Determine the [x, y] coordinate at the center of the cell enclosing the given text.  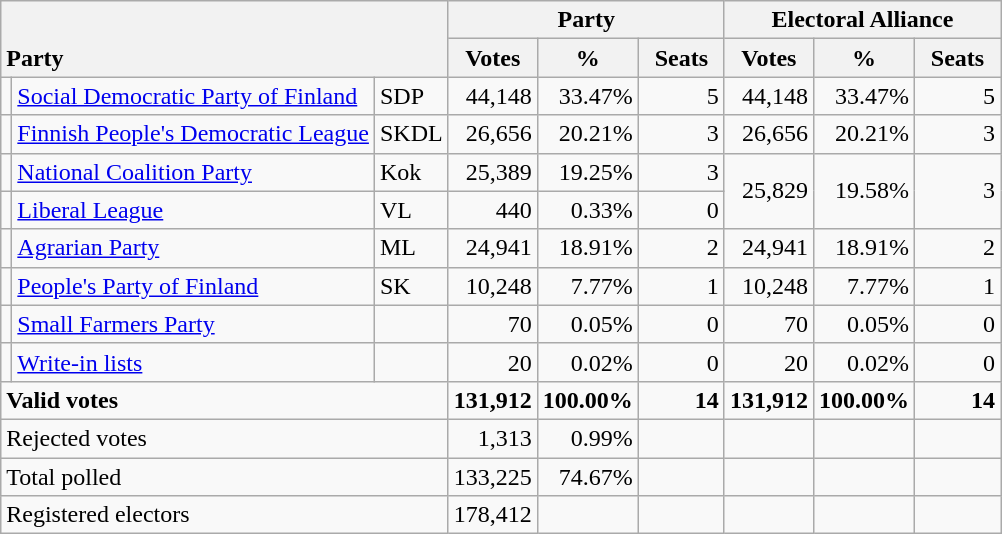
Electoral Alliance [862, 20]
19.58% [864, 191]
Valid votes [224, 400]
SK [411, 286]
25,389 [492, 172]
ML [411, 248]
National Coalition Party [194, 172]
Small Farmers Party [194, 324]
440 [492, 210]
Rejected votes [224, 438]
0.99% [588, 438]
Finnish People's Democratic League [194, 134]
1,313 [492, 438]
SDP [411, 96]
178,412 [492, 515]
0.33% [588, 210]
Kok [411, 172]
74.67% [588, 477]
Agrarian Party [194, 248]
Registered electors [224, 515]
25,829 [768, 191]
Liberal League [194, 210]
SKDL [411, 134]
Social Democratic Party of Finland [194, 96]
19.25% [588, 172]
People's Party of Finland [194, 286]
VL [411, 210]
Total polled [224, 477]
133,225 [492, 477]
Write-in lists [194, 362]
